Return [x, y] of the center of cell containing provided text 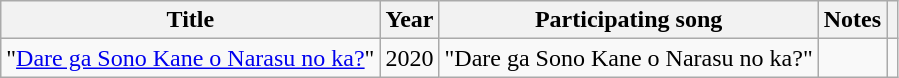
2020 [410, 58]
Participating song [628, 20]
Notes [852, 20]
Title [190, 20]
Year [410, 20]
